Return [X, Y] of the center of cell containing provided text 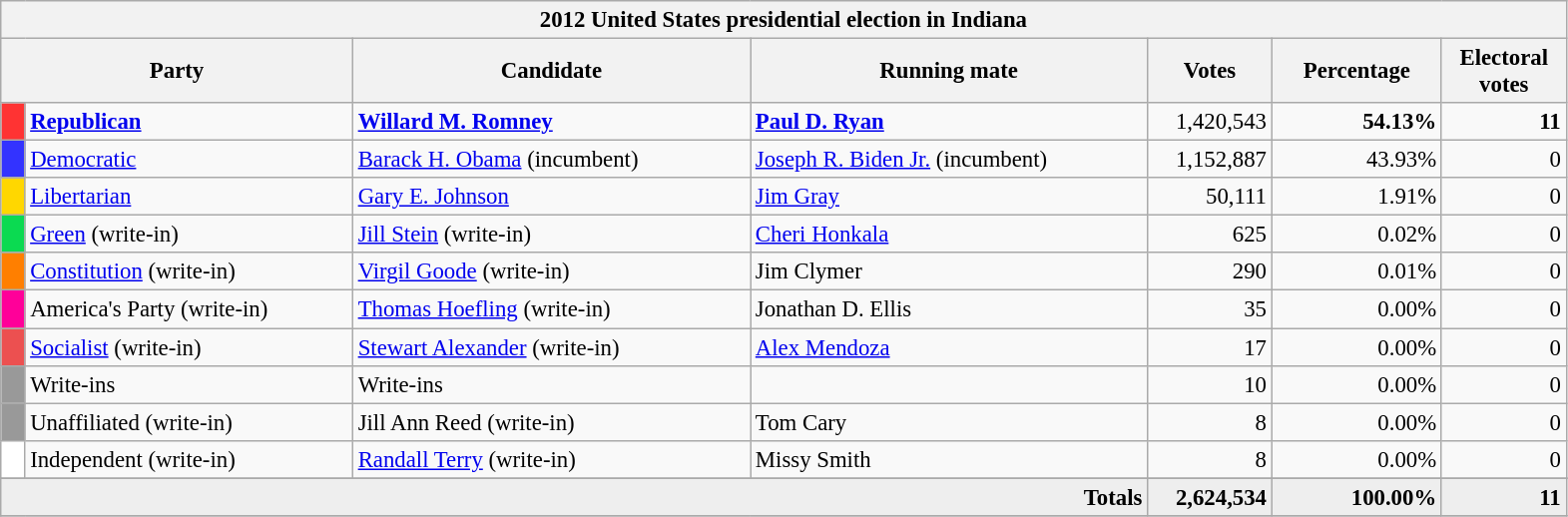
625 [1210, 235]
100.00% [1356, 497]
Jim Gray [949, 197]
Votes [1210, 72]
17 [1210, 347]
Totals [575, 497]
Party [178, 72]
Willard M. Romney [551, 122]
Gary E. Johnson [551, 197]
1,420,543 [1210, 122]
Jonathan D. Ellis [949, 309]
Jill Ann Reed (write-in) [551, 422]
Alex Mendoza [949, 347]
43.93% [1356, 160]
Cheri Honkala [949, 235]
Stewart Alexander (write-in) [551, 347]
1,152,887 [1210, 160]
0.02% [1356, 235]
Running mate [949, 72]
Libertarian [189, 197]
54.13% [1356, 122]
Barack H. Obama (incumbent) [551, 160]
Thomas Hoefling (write-in) [551, 309]
1.91% [1356, 197]
Candidate [551, 72]
290 [1210, 272]
Missy Smith [949, 459]
Democratic [189, 160]
Constitution (write-in) [189, 272]
Green (write-in) [189, 235]
America's Party (write-in) [189, 309]
Percentage [1356, 72]
0.01% [1356, 272]
Jim Clymer [949, 272]
Socialist (write-in) [189, 347]
35 [1210, 309]
Jill Stein (write-in) [551, 235]
Virgil Goode (write-in) [551, 272]
2012 United States presidential election in Indiana [784, 20]
Independent (write-in) [189, 459]
Randall Terry (write-in) [551, 459]
2,624,534 [1210, 497]
Republican [189, 122]
10 [1210, 384]
Paul D. Ryan [949, 122]
Electoral votes [1503, 72]
Unaffiliated (write-in) [189, 422]
Joseph R. Biden Jr. (incumbent) [949, 160]
50,111 [1210, 197]
Tom Cary [949, 422]
